Pinpoint the cell where the given text exists, returning its (X, Y) midpoint coordinate. 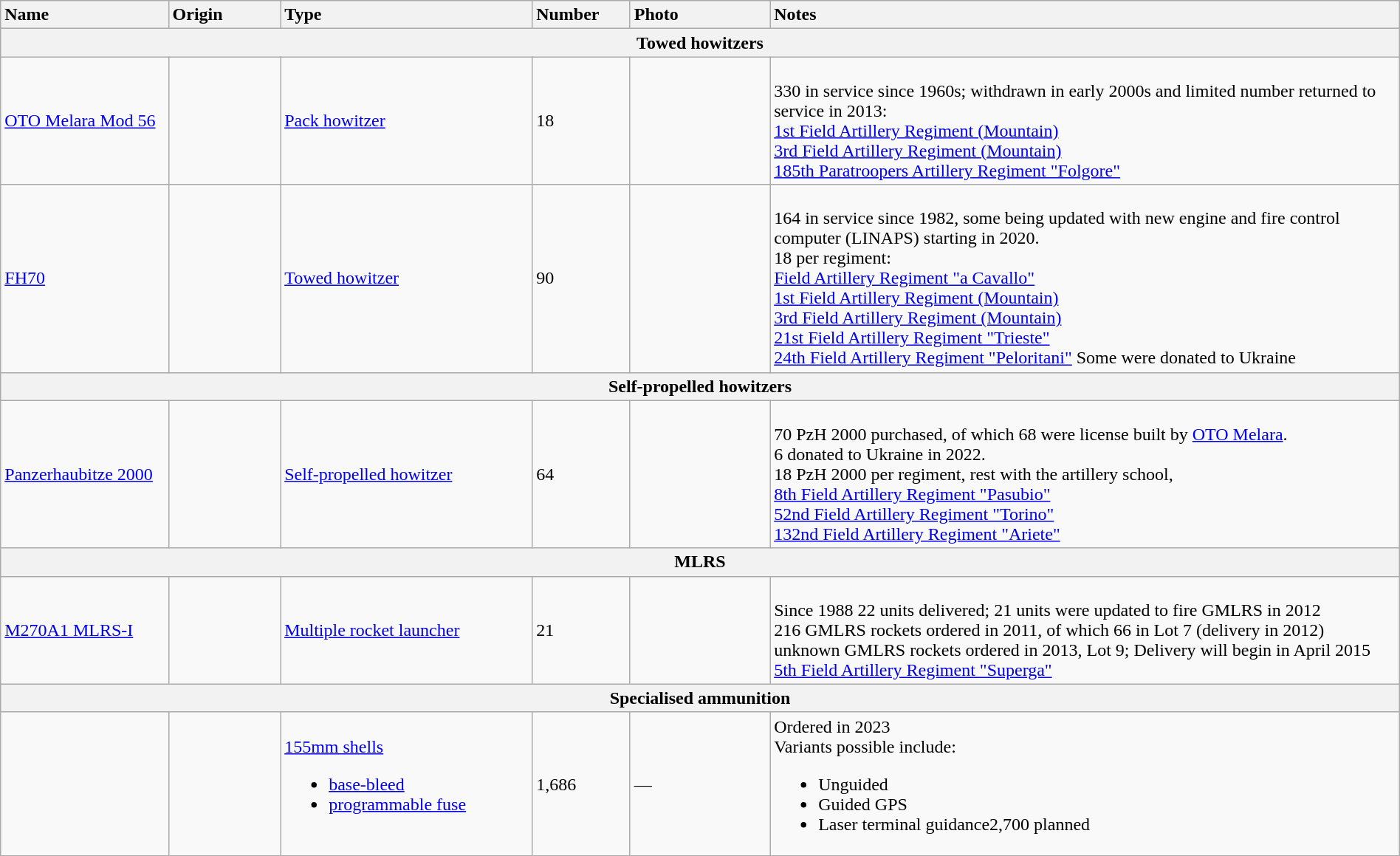
Number (582, 15)
155mm shellsbase-bleedprogrammable fuse (406, 784)
Origin (224, 15)
Name (84, 15)
Ordered in 2023 Variants possible include:UnguidedGuided GPSLaser terminal guidance2,700 planned (1085, 784)
1,686 (582, 784)
21 (582, 630)
Photo (700, 15)
Towed howitzers (700, 43)
Panzerhaubitze 2000 (84, 474)
Specialised ammunition (700, 698)
Towed howitzer (406, 278)
OTO Melara Mod 56 (84, 121)
Self-propelled howitzer (406, 474)
MLRS (700, 562)
FH70 (84, 278)
90 (582, 278)
64 (582, 474)
Pack howitzer (406, 121)
Type (406, 15)
M270A1 MLRS-I (84, 630)
Multiple rocket launcher (406, 630)
— (700, 784)
Notes (1085, 15)
Self-propelled howitzers (700, 386)
18 (582, 121)
